Determine the [X, Y] coordinate at the center of the cell enclosing the given text.  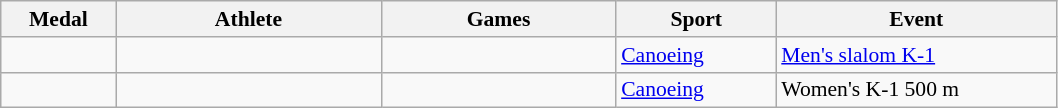
Men's slalom K-1 [916, 55]
Women's K-1 500 m [916, 90]
Sport [696, 19]
Games [498, 19]
Athlete [248, 19]
Medal [58, 19]
Event [916, 19]
